Extract the (x, y) coordinate from the center of the cell holding the provided text.  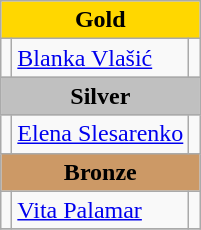
Elena Slesarenko (100, 134)
Gold (100, 20)
Vita Palamar (100, 210)
Bronze (100, 172)
Silver (100, 96)
Blanka Vlašić (100, 58)
